Determine the [X, Y] coordinate at the center of the cell enclosing the given text.  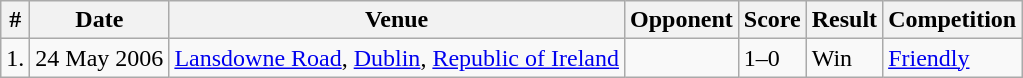
Win [844, 58]
Opponent [682, 20]
Lansdowne Road, Dublin, Republic of Ireland [397, 58]
Result [844, 20]
Friendly [952, 58]
# [16, 20]
Venue [397, 20]
Score [772, 20]
1. [16, 58]
Date [100, 20]
1–0 [772, 58]
Competition [952, 20]
24 May 2006 [100, 58]
